From the cell containing the given text, extract its center point as (X, Y) coordinate. 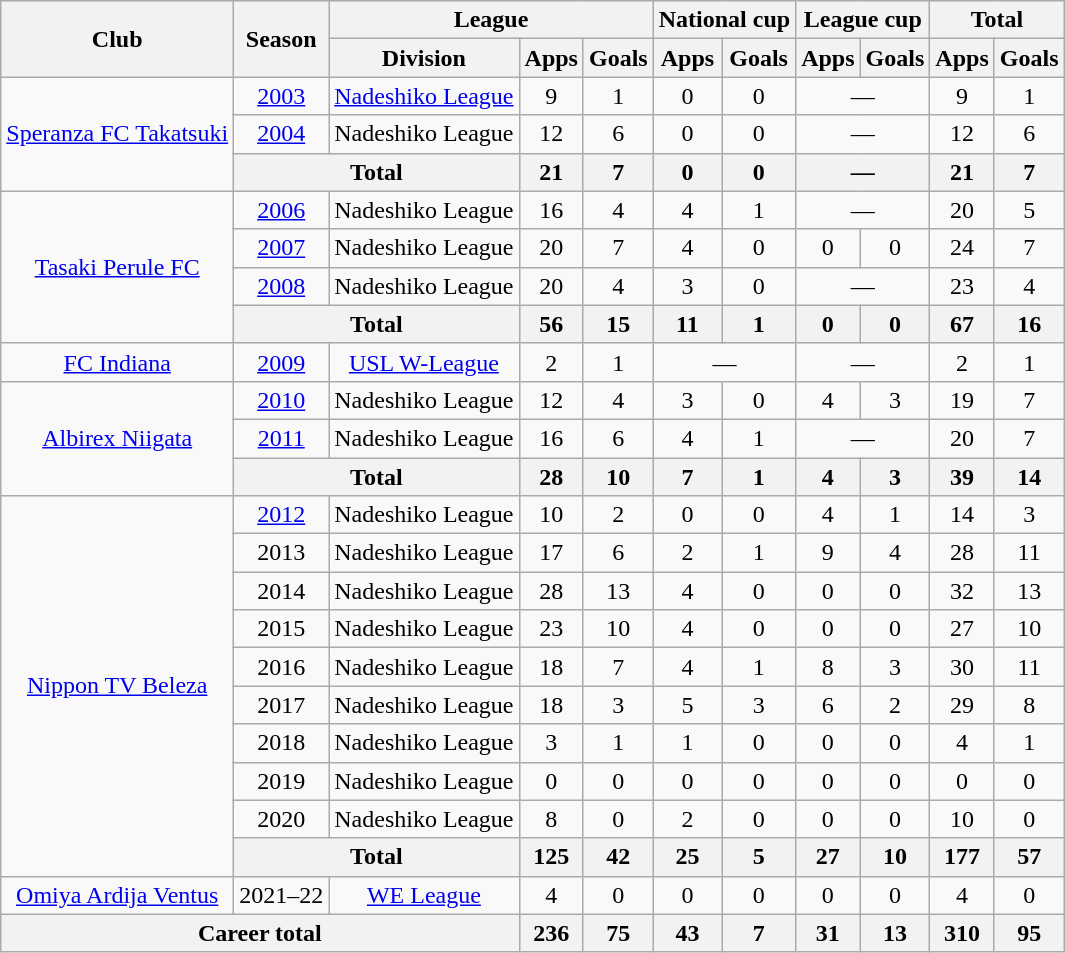
236 (551, 933)
2016 (282, 667)
15 (618, 324)
2008 (282, 286)
Club (118, 39)
2013 (282, 553)
17 (551, 553)
Omiya Ardija Ventus (118, 895)
2021–22 (282, 895)
2006 (282, 210)
75 (618, 933)
2011 (282, 438)
177 (962, 857)
2017 (282, 705)
2012 (282, 515)
Albirex Niigata (118, 438)
39 (962, 477)
Division (424, 58)
Tasaki Perule FC (118, 267)
2003 (282, 96)
League (492, 20)
42 (618, 857)
2010 (282, 400)
2015 (282, 629)
43 (687, 933)
Career total (260, 933)
2018 (282, 743)
2014 (282, 591)
56 (551, 324)
125 (551, 857)
29 (962, 705)
2019 (282, 781)
WE League (424, 895)
FC Indiana (118, 362)
2004 (282, 134)
Nippon TV Beleza (118, 686)
24 (962, 248)
25 (687, 857)
Season (282, 39)
67 (962, 324)
57 (1029, 857)
League cup (863, 20)
32 (962, 591)
National cup (724, 20)
31 (828, 933)
95 (1029, 933)
Speranza FC Takatsuki (118, 134)
2020 (282, 819)
30 (962, 667)
USL W-League (424, 362)
310 (962, 933)
19 (962, 400)
2009 (282, 362)
2007 (282, 248)
